For the text-containing cell, return its midpoint in [X, Y] coordinate format. 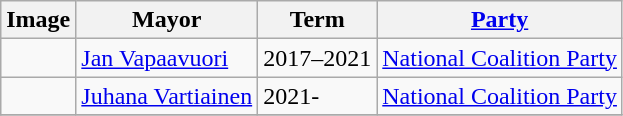
2017–2021 [318, 58]
Term [318, 20]
Juhana Vartiainen [167, 96]
Party [500, 20]
Image [38, 20]
Jan Vapaavuori [167, 58]
Mayor [167, 20]
2021- [318, 96]
